Pinpoint the cell where the given text exists, returning its [x, y] midpoint coordinate. 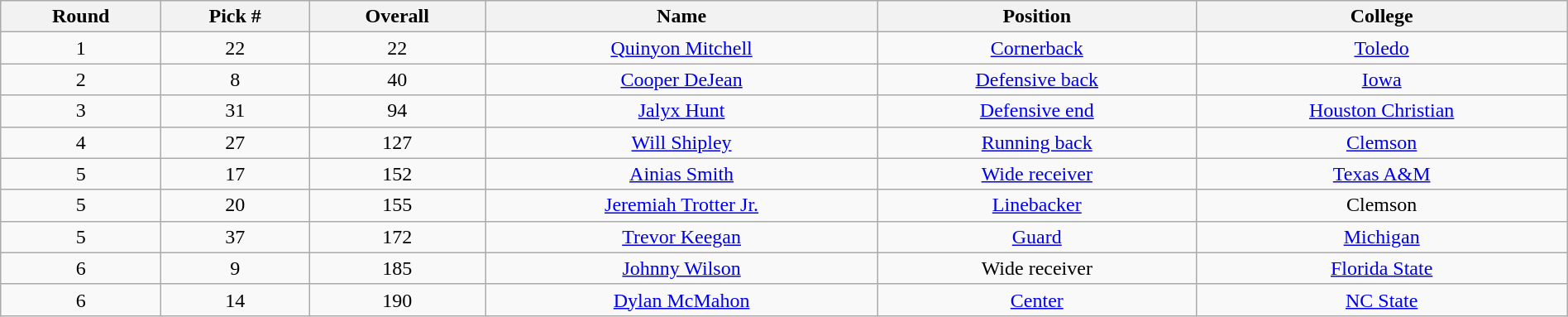
Quinyon Mitchell [681, 48]
Round [81, 17]
Center [1037, 300]
NC State [1381, 300]
14 [235, 300]
Ainias Smith [681, 174]
College [1381, 17]
Trevor Keegan [681, 237]
Cornerback [1037, 48]
Defensive end [1037, 111]
Linebacker [1037, 205]
Defensive back [1037, 79]
Michigan [1381, 237]
20 [235, 205]
4 [81, 142]
40 [397, 79]
8 [235, 79]
Jeremiah Trotter Jr. [681, 205]
Running back [1037, 142]
2 [81, 79]
17 [235, 174]
152 [397, 174]
Dylan McMahon [681, 300]
Florida State [1381, 268]
3 [81, 111]
Overall [397, 17]
172 [397, 237]
37 [235, 237]
Toledo [1381, 48]
185 [397, 268]
Iowa [1381, 79]
155 [397, 205]
Pick # [235, 17]
Name [681, 17]
Houston Christian [1381, 111]
Jalyx Hunt [681, 111]
9 [235, 268]
Will Shipley [681, 142]
1 [81, 48]
Guard [1037, 237]
31 [235, 111]
Johnny Wilson [681, 268]
Position [1037, 17]
94 [397, 111]
190 [397, 300]
Cooper DeJean [681, 79]
127 [397, 142]
Texas A&M [1381, 174]
27 [235, 142]
